Extract the [x, y] coordinate from the center of the cell holding the provided text.  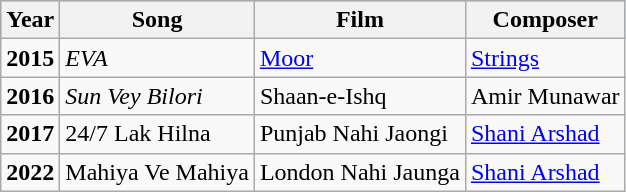
2022 [30, 172]
Shaan-e-Ishq [360, 96]
Strings [545, 58]
Mahiya Ve Mahiya [158, 172]
Punjab Nahi Jaongi [360, 134]
2016 [30, 96]
2015 [30, 58]
EVA [158, 58]
Sun Vey Bilori [158, 96]
24/7 Lak Hilna [158, 134]
Moor [360, 58]
Song [158, 20]
Year [30, 20]
Film [360, 20]
Composer [545, 20]
London Nahi Jaunga [360, 172]
Amir Munawar [545, 96]
2017 [30, 134]
